Determine the [x, y] coordinate at the center of the cell enclosing the given text.  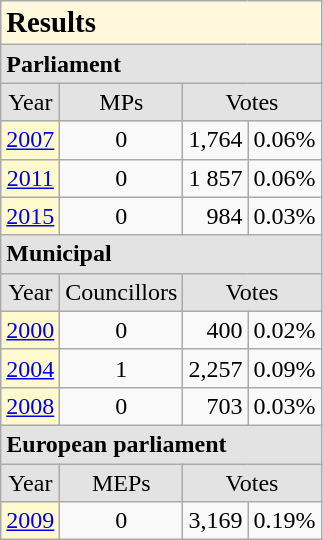
2015 [30, 216]
984 [216, 216]
1 857 [216, 178]
2008 [30, 406]
Parliament [161, 64]
Municipal [161, 254]
2004 [30, 368]
0.19% [284, 521]
1,764 [216, 140]
703 [216, 406]
Results [161, 23]
400 [216, 330]
0.02% [284, 330]
2011 [30, 178]
2007 [30, 140]
European parliament [161, 444]
MEPs [122, 483]
1 [122, 368]
0.09% [284, 368]
3,169 [216, 521]
Councillors [122, 292]
2000 [30, 330]
2,257 [216, 368]
MPs [122, 102]
2009 [30, 521]
